Capture the cell that displays the provided text and extract its (x, y) central coordinate. 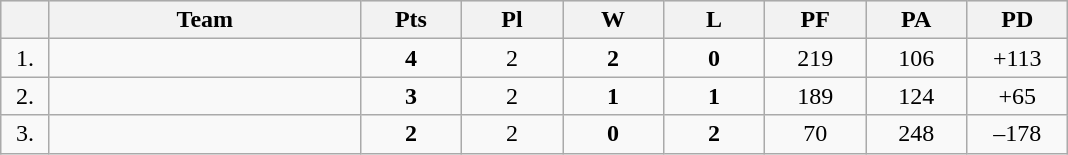
3. (26, 134)
+65 (1018, 96)
Pts (410, 20)
L (714, 20)
1. (26, 58)
PA (916, 20)
+113 (1018, 58)
248 (916, 134)
106 (916, 58)
Pl (512, 20)
219 (816, 58)
PF (816, 20)
Team (204, 20)
70 (816, 134)
4 (410, 58)
124 (916, 96)
189 (816, 96)
2. (26, 96)
–178 (1018, 134)
PD (1018, 20)
3 (410, 96)
W (612, 20)
